Extract the (x, y) coordinate from the center of the cell holding the provided text.  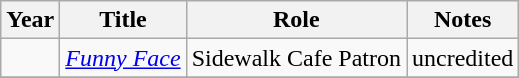
Notes (462, 20)
Sidewalk Cafe Patron (296, 58)
Title (123, 20)
uncredited (462, 58)
Funny Face (123, 58)
Year (30, 20)
Role (296, 20)
